Detect which cell encompasses the target text, then output its [x, y] center coordinate. 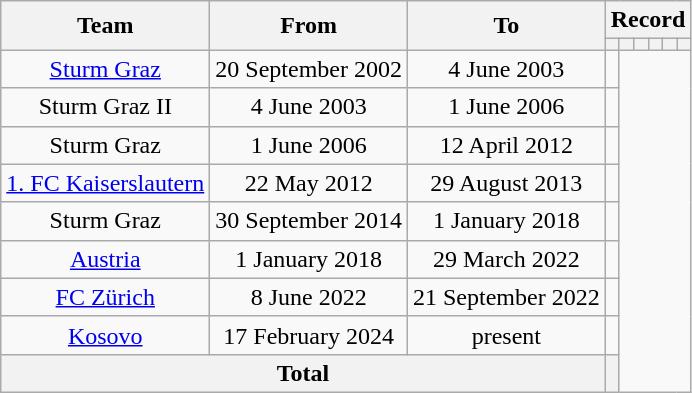
FC Zürich [106, 297]
From [309, 26]
1. FC Kaiserslautern [106, 183]
21 September 2022 [506, 297]
17 February 2024 [309, 335]
Record [648, 20]
Kosovo [106, 335]
Austria [106, 259]
20 September 2002 [309, 69]
30 September 2014 [309, 221]
Team [106, 26]
22 May 2012 [309, 183]
Total [303, 373]
present [506, 335]
12 April 2012 [506, 145]
8 June 2022 [309, 297]
To [506, 26]
29 August 2013 [506, 183]
29 March 2022 [506, 259]
Sturm Graz II [106, 107]
